Determine the (X, Y) coordinate at the center of the cell enclosing the given text.  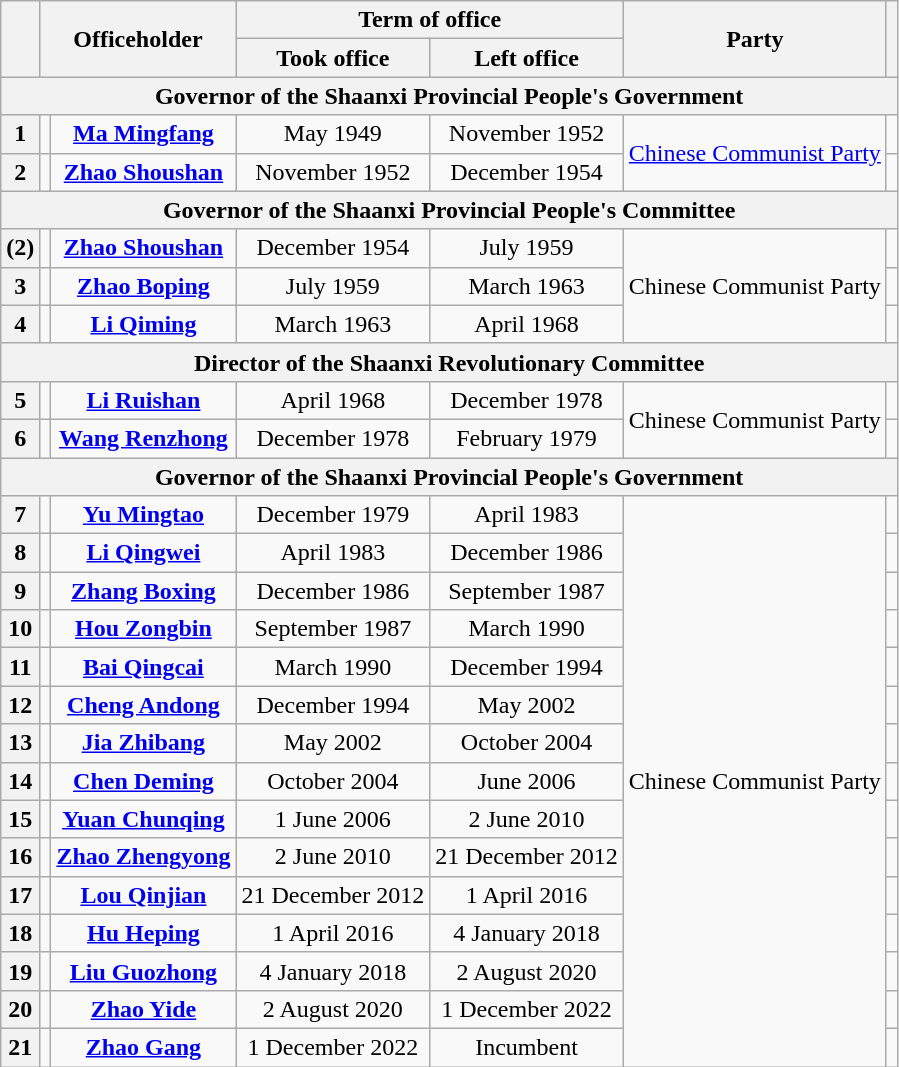
Officeholder (138, 39)
May 1949 (333, 134)
Lou Qinjian (144, 895)
4 (20, 324)
8 (20, 553)
Yu Mingtao (144, 515)
13 (20, 743)
15 (20, 819)
Bai Qingcai (144, 667)
5 (20, 400)
9 (20, 591)
Zhang Boxing (144, 591)
6 (20, 438)
21 (20, 1047)
1 (20, 134)
Hou Zongbin (144, 629)
Liu Guozhong (144, 971)
Governor of the Shaanxi Provincial People's Committee (450, 210)
Wang Renzhong (144, 438)
Ma Mingfang (144, 134)
February 1979 (527, 438)
Hu Heping (144, 933)
Incumbent (527, 1047)
Zhao Yide (144, 1009)
(2) (20, 248)
7 (20, 515)
Party (754, 39)
14 (20, 781)
20 (20, 1009)
2 (20, 172)
10 (20, 629)
Chen Deming (144, 781)
Left office (527, 58)
Cheng Andong (144, 705)
June 2006 (527, 781)
Director of the Shaanxi Revolutionary Committee (450, 362)
Li Qiming (144, 324)
Zhao Zhengyong (144, 857)
Li Qingwei (144, 553)
1 June 2006 (333, 819)
Term of office (430, 20)
Yuan Chunqing (144, 819)
December 1979 (333, 515)
11 (20, 667)
16 (20, 857)
17 (20, 895)
3 (20, 286)
19 (20, 971)
Jia Zhibang (144, 743)
Zhao Gang (144, 1047)
Took office (333, 58)
Li Ruishan (144, 400)
18 (20, 933)
Zhao Boping (144, 286)
12 (20, 705)
